From the cell containing the given text, extract its center point as [X, Y] coordinate. 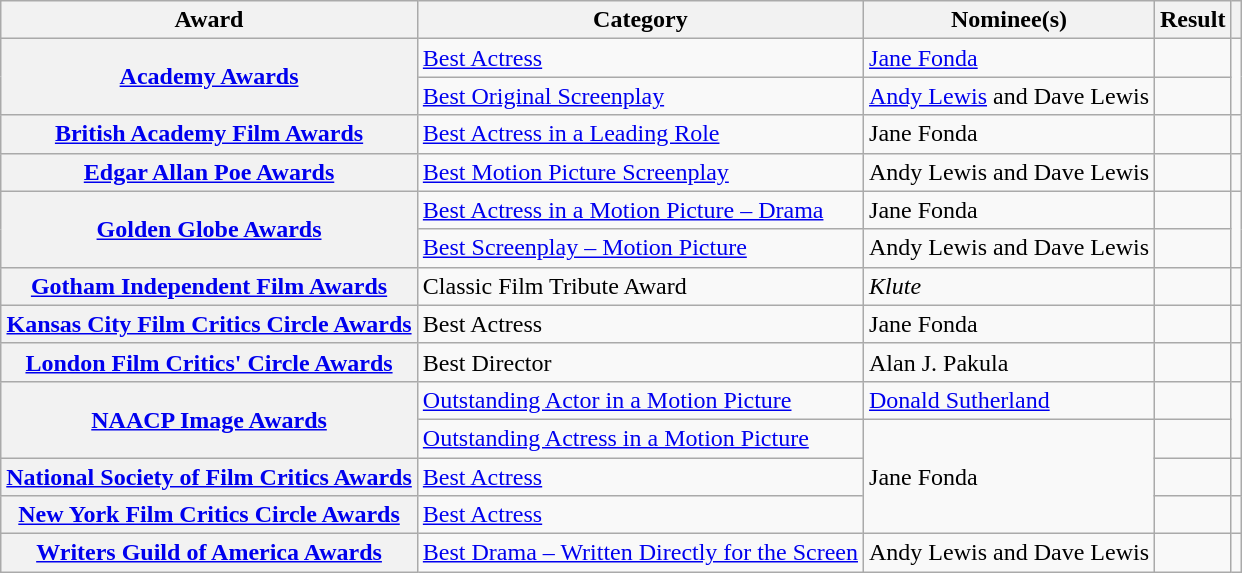
Result [1193, 20]
Best Actress in a Leading Role [640, 134]
New York Film Critics Circle Awards [210, 515]
Donald Sutherland [1010, 400]
Classic Film Tribute Award [640, 286]
Edgar Allan Poe Awards [210, 172]
Golden Globe Awards [210, 229]
Best Drama – Written Directly for the Screen [640, 553]
Gotham Independent Film Awards [210, 286]
Category [640, 20]
Academy Awards [210, 77]
Outstanding Actress in a Motion Picture [640, 438]
Award [210, 20]
Best Actress in a Motion Picture – Drama [640, 210]
Best Screenplay – Motion Picture [640, 248]
Best Motion Picture Screenplay [640, 172]
Writers Guild of America Awards [210, 553]
National Society of Film Critics Awards [210, 477]
Best Director [640, 362]
Outstanding Actor in a Motion Picture [640, 400]
Klute [1010, 286]
Kansas City Film Critics Circle Awards [210, 324]
Alan J. Pakula [1010, 362]
Best Original Screenplay [640, 96]
British Academy Film Awards [210, 134]
London Film Critics' Circle Awards [210, 362]
NAACP Image Awards [210, 419]
Nominee(s) [1010, 20]
